Return (x, y) of the center of cell containing provided text 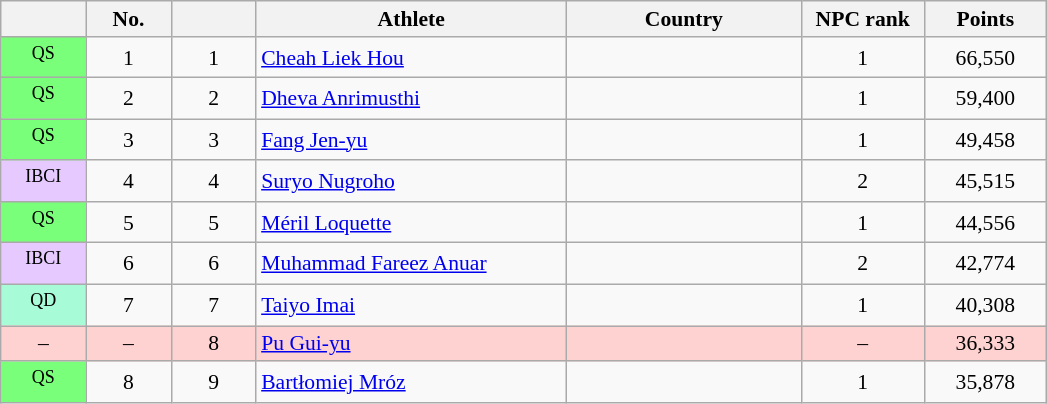
9 (214, 382)
40,308 (986, 306)
59,400 (986, 98)
Muhammad Fareez Anuar (411, 264)
Athlete (411, 19)
Méril Loquette (411, 222)
Bartłomiej Mróz (411, 382)
36,333 (986, 344)
35,878 (986, 382)
Points (986, 19)
NPC rank (862, 19)
Taiyo Imai (411, 306)
66,550 (986, 58)
Fang Jen-yu (411, 140)
Dheva Anrimusthi (411, 98)
Pu Gui-yu (411, 344)
Suryo Nugroho (411, 182)
Cheah Liek Hou (411, 58)
49,458 (986, 140)
42,774 (986, 264)
44,556 (986, 222)
No. (128, 19)
45,515 (986, 182)
QD (44, 306)
Country (684, 19)
